Scan for the cell matching the given text and deliver its (x, y) coordinate at center. 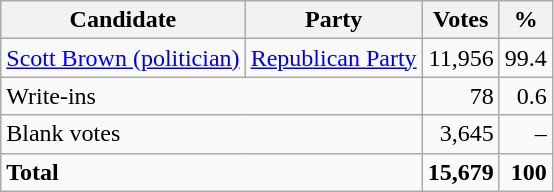
Candidate (123, 20)
11,956 (460, 58)
78 (460, 96)
Party (334, 20)
99.4 (526, 58)
Republican Party (334, 58)
3,645 (460, 134)
Scott Brown (politician) (123, 58)
Write-ins (212, 96)
100 (526, 172)
Votes (460, 20)
0.6 (526, 96)
% (526, 20)
– (526, 134)
15,679 (460, 172)
Blank votes (212, 134)
Total (212, 172)
